Extract the (X, Y) coordinate from the center of the cell holding the provided text.  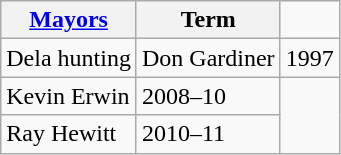
1997 (310, 58)
Term (208, 20)
Mayors (69, 20)
2008–10 (208, 96)
2010–11 (208, 134)
Kevin Erwin (69, 96)
Don Gardiner (208, 58)
Dela hunting (69, 58)
Ray Hewitt (69, 134)
